Search for the cell housing the specified text and yield its [X, Y] center coordinate. 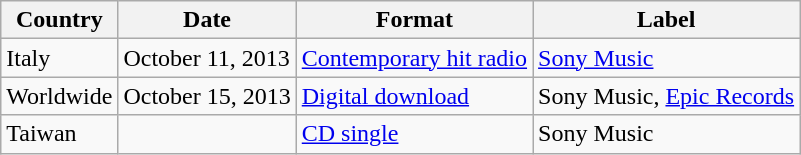
Sony Music, Epic Records [666, 96]
Contemporary hit radio [414, 58]
CD single [414, 134]
Italy [60, 58]
Date [207, 20]
Format [414, 20]
Country [60, 20]
October 11, 2013 [207, 58]
Taiwan [60, 134]
October 15, 2013 [207, 96]
Worldwide [60, 96]
Label [666, 20]
Digital download [414, 96]
